For the text-containing cell, return its midpoint in [x, y] coordinate format. 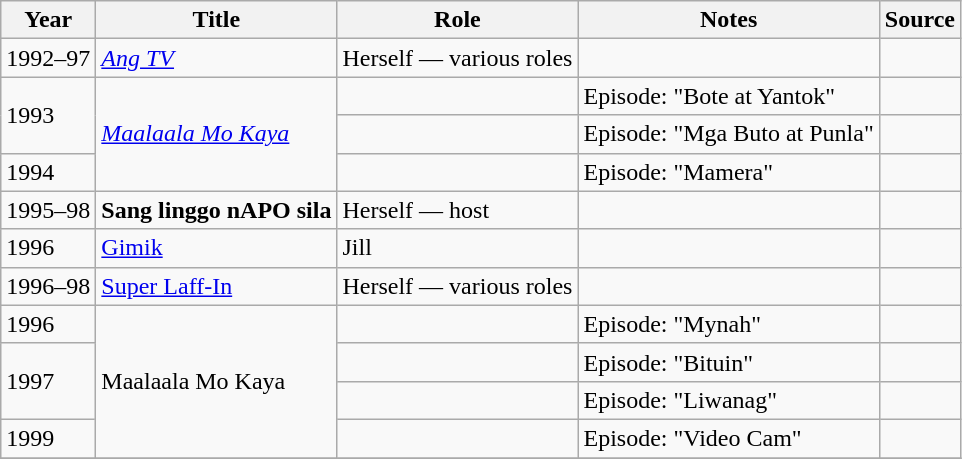
Gimik [216, 248]
Ang TV [216, 58]
1999 [48, 438]
Episode: "Video Cam" [728, 438]
1997 [48, 381]
Episode: "Liwanag" [728, 400]
Jill [458, 248]
Source [920, 20]
Episode: "Bituin" [728, 362]
1992–97 [48, 58]
Year [48, 20]
Herself ― host [458, 210]
Title [216, 20]
1995–98 [48, 210]
Episode: "Mynah" [728, 324]
Role [458, 20]
Episode: "Mga Buto at Punla" [728, 134]
Notes [728, 20]
1996–98 [48, 286]
1994 [48, 172]
Super Laff-In [216, 286]
Sang linggo nAPO sila [216, 210]
1993 [48, 115]
Episode: "Mamera" [728, 172]
Episode: "Bote at Yantok" [728, 96]
